Find where the given text appears and provide that cell's center as [X, Y] coordinate. 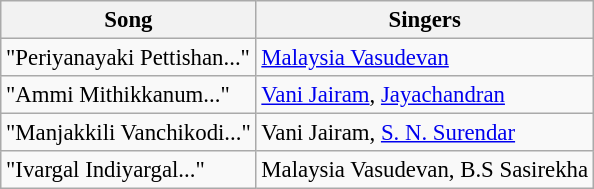
"Ivargal Indiyargal..." [128, 170]
Vani Jairam, S. N. Surendar [424, 133]
"Periyanayaki Pettishan..." [128, 58]
Song [128, 20]
"Ammi Mithikkanum..." [128, 95]
Vani Jairam, Jayachandran [424, 95]
Malaysia Vasudevan, B.S Sasirekha [424, 170]
Singers [424, 20]
"Manjakkili Vanchikodi..." [128, 133]
Malaysia Vasudevan [424, 58]
